For the text-containing cell, return its midpoint in (X, Y) coordinate format. 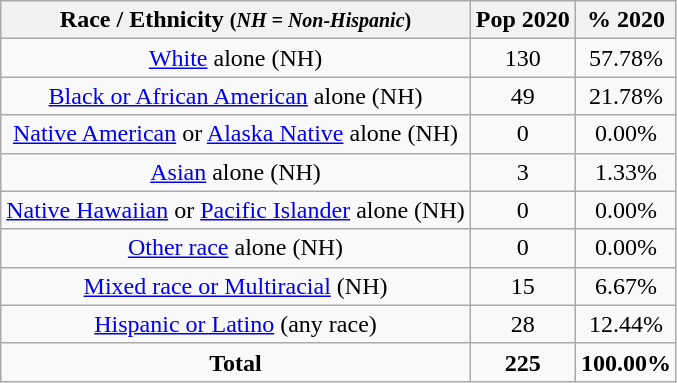
Pop 2020 (522, 20)
57.78% (626, 58)
Other race alone (NH) (236, 248)
Mixed race or Multiracial (NH) (236, 286)
Total (236, 362)
White alone (NH) (236, 58)
100.00% (626, 362)
15 (522, 286)
225 (522, 362)
3 (522, 172)
130 (522, 58)
6.67% (626, 286)
Asian alone (NH) (236, 172)
49 (522, 96)
Hispanic or Latino (any race) (236, 324)
Native Hawaiian or Pacific Islander alone (NH) (236, 210)
28 (522, 324)
12.44% (626, 324)
Native American or Alaska Native alone (NH) (236, 134)
Race / Ethnicity (NH = Non-Hispanic) (236, 20)
1.33% (626, 172)
Black or African American alone (NH) (236, 96)
21.78% (626, 96)
% 2020 (626, 20)
